Find where the given text appears and provide that cell's center as (X, Y) coordinate. 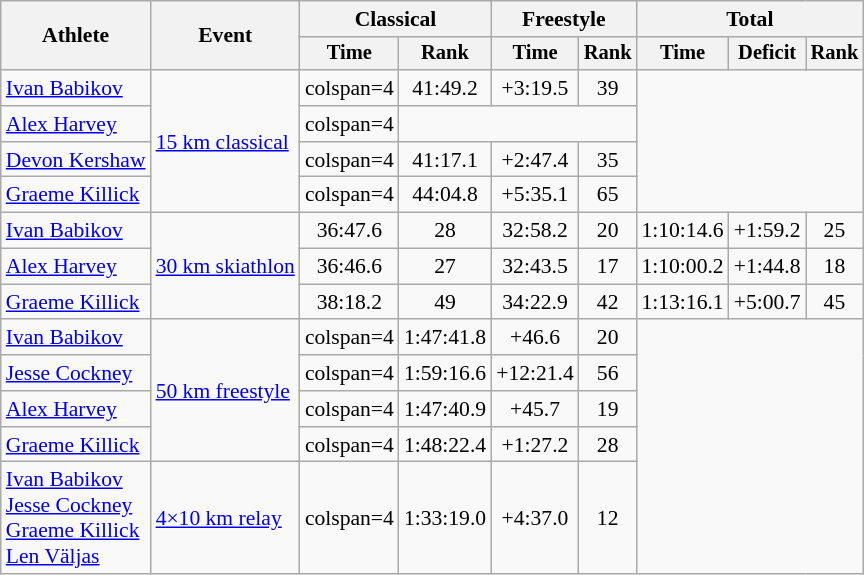
+45.7 (535, 409)
1:10:14.6 (682, 231)
41:17.1 (445, 160)
1:47:41.8 (445, 338)
Freestyle (564, 19)
27 (445, 267)
+1:59.2 (768, 231)
Event (226, 36)
45 (835, 302)
+2:47.4 (535, 160)
38:18.2 (350, 302)
56 (608, 373)
49 (445, 302)
+1:27.2 (535, 445)
+5:35.1 (535, 195)
1:47:40.9 (445, 409)
30 km skiathlon (226, 266)
65 (608, 195)
44:04.8 (445, 195)
Athlete (76, 36)
Deficit (768, 54)
25 (835, 231)
32:43.5 (535, 267)
34:22.9 (535, 302)
1:48:22.4 (445, 445)
+1:44.8 (768, 267)
32:58.2 (535, 231)
39 (608, 88)
41:49.2 (445, 88)
+46.6 (535, 338)
36:46.6 (350, 267)
18 (835, 267)
1:33:19.0 (445, 518)
+12:21.4 (535, 373)
Total (750, 19)
19 (608, 409)
1:10:00.2 (682, 267)
35 (608, 160)
Classical (396, 19)
50 km freestyle (226, 391)
Devon Kershaw (76, 160)
+3:19.5 (535, 88)
+4:37.0 (535, 518)
1:13:16.1 (682, 302)
15 km classical (226, 141)
1:59:16.6 (445, 373)
+5:00.7 (768, 302)
42 (608, 302)
Ivan BabikovJesse CockneyGraeme KillickLen Väljas (76, 518)
36:47.6 (350, 231)
Jesse Cockney (76, 373)
12 (608, 518)
17 (608, 267)
4×10 km relay (226, 518)
